Search for the cell housing the specified text and yield its [x, y] center coordinate. 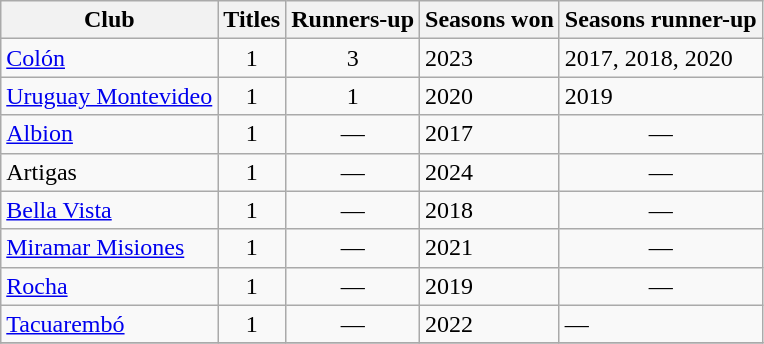
Colón [110, 58]
2024 [490, 172]
Seasons won [490, 20]
2023 [490, 58]
Uruguay Montevideo [110, 96]
Titles [252, 20]
2017 [490, 134]
Club [110, 20]
Tacuarembó [110, 324]
Bella Vista [110, 210]
2021 [490, 248]
2020 [490, 96]
Seasons runner-up [660, 20]
Rocha [110, 286]
Albion [110, 134]
Runners-up [353, 20]
2022 [490, 324]
Miramar Misiones [110, 248]
3 [353, 58]
Artigas [110, 172]
2018 [490, 210]
2017, 2018, 2020 [660, 58]
